Identify which cell holds the provided text, then report its (x, y) central coordinate. 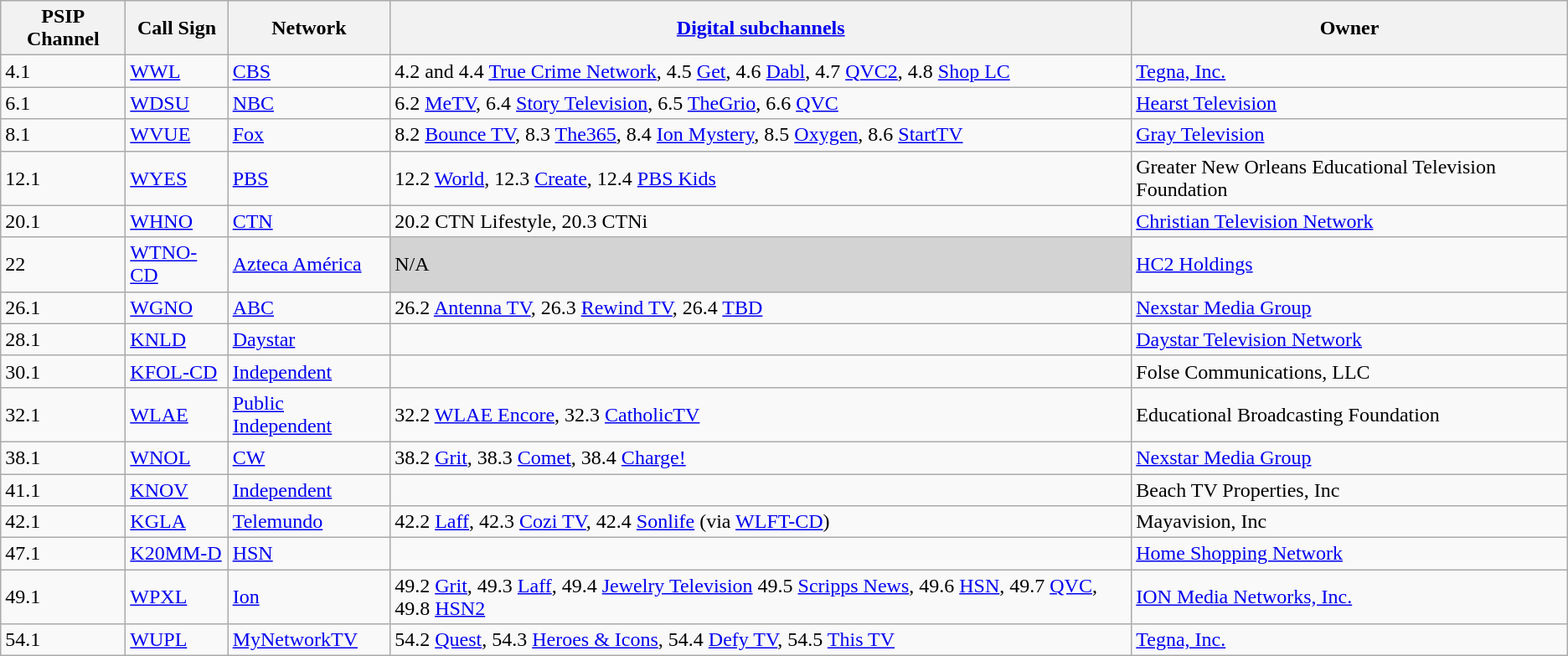
22 (64, 265)
WPXL (177, 597)
CTN (309, 221)
WNOL (177, 457)
Owner (1349, 28)
Hearst Television (1349, 103)
WUPL (177, 640)
30.1 (64, 371)
Mayavision, Inc (1349, 522)
42.1 (64, 522)
Home Shopping Network (1349, 554)
41.1 (64, 490)
4.1 (64, 71)
PBS (309, 178)
20.1 (64, 221)
WGNO (177, 307)
K20MM-D (177, 554)
6.1 (64, 103)
NBC (309, 103)
47.1 (64, 554)
WLAE (177, 414)
Educational Broadcasting Foundation (1349, 414)
Public Independent (309, 414)
Azteca América (309, 265)
WHNO (177, 221)
49.2 Grit, 49.3 Laff, 49.4 Jewelry Television 49.5 Scripps News, 49.6 HSN, 49.7 QVC, 49.8 HSN2 (761, 597)
12.2 World, 12.3 Create, 12.4 PBS Kids (761, 178)
Fox (309, 135)
WYES (177, 178)
26.1 (64, 307)
Digital subchannels (761, 28)
CBS (309, 71)
32.2 WLAE Encore, 32.3 CatholicTV (761, 414)
MyNetworkTV (309, 640)
PSIP Channel (64, 28)
12.1 (64, 178)
49.1 (64, 597)
Gray Television (1349, 135)
Ion (309, 597)
N/A (761, 265)
WWL (177, 71)
HSN (309, 554)
54.2 Quest, 54.3 Heroes & Icons, 54.4 Defy TV, 54.5 This TV (761, 640)
WVUE (177, 135)
32.1 (64, 414)
6.2 MeTV, 6.4 Story Television, 6.5 TheGrio, 6.6 QVC (761, 103)
Beach TV Properties, Inc (1349, 490)
KNLD (177, 339)
Christian Television Network (1349, 221)
KGLA (177, 522)
ION Media Networks, Inc. (1349, 597)
WTNO-CD (177, 265)
Network (309, 28)
Call Sign (177, 28)
8.2 Bounce TV, 8.3 The365, 8.4 Ion Mystery, 8.5 Oxygen, 8.6 StartTV (761, 135)
KNOV (177, 490)
Telemundo (309, 522)
ABC (309, 307)
42.2 Laff, 42.3 Cozi TV, 42.4 Sonlife (via WLFT-CD) (761, 522)
KFOL-CD (177, 371)
CW (309, 457)
Daystar Television Network (1349, 339)
26.2 Antenna TV, 26.3 Rewind TV, 26.4 TBD (761, 307)
Greater New Orleans Educational Television Foundation (1349, 178)
HC2 Holdings (1349, 265)
WDSU (177, 103)
Daystar (309, 339)
20.2 CTN Lifestyle, 20.3 CTNi (761, 221)
28.1 (64, 339)
38.2 Grit, 38.3 Comet, 38.4 Charge! (761, 457)
54.1 (64, 640)
4.2 and 4.4 True Crime Network, 4.5 Get, 4.6 Dabl, 4.7 QVC2, 4.8 Shop LC (761, 71)
38.1 (64, 457)
Folse Communications, LLC (1349, 371)
8.1 (64, 135)
